Pinpoint the cell where the given text exists, returning its [x, y] midpoint coordinate. 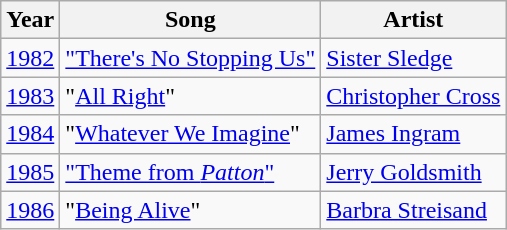
"Whatever We Imagine" [190, 134]
"Theme from Patton" [190, 172]
Sister Sledge [414, 58]
Jerry Goldsmith [414, 172]
Year [30, 20]
1986 [30, 210]
1985 [30, 172]
Song [190, 20]
Christopher Cross [414, 96]
Artist [414, 20]
1982 [30, 58]
1983 [30, 96]
"Being Alive" [190, 210]
Barbra Streisand [414, 210]
1984 [30, 134]
"There's No Stopping Us" [190, 58]
"All Right" [190, 96]
James Ingram [414, 134]
